Determine the [x, y] coordinate at the center of the cell enclosing the given text.  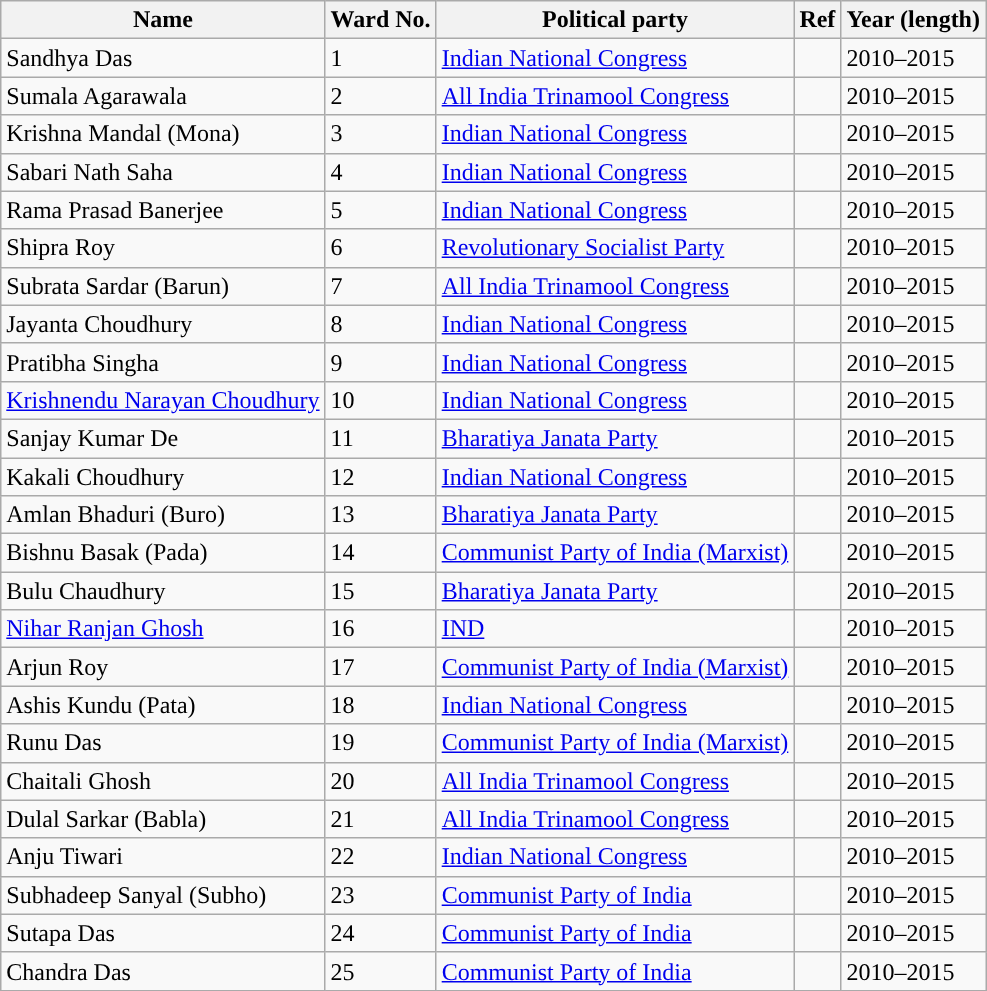
Chandra Das [163, 971]
Shipra Roy [163, 248]
1 [380, 58]
18 [380, 705]
Sumala Agarawala [163, 96]
Pratibha Singha [163, 362]
14 [380, 553]
Amlan Bhaduri (Buro) [163, 515]
25 [380, 971]
19 [380, 743]
Sandhya Das [163, 58]
Ref [818, 20]
9 [380, 362]
7 [380, 286]
13 [380, 515]
IND [615, 629]
12 [380, 477]
Anju Tiwari [163, 857]
Rama Prasad Banerjee [163, 210]
20 [380, 781]
Sanjay Kumar De [163, 438]
Dulal Sarkar (Babla) [163, 819]
Ashis Kundu (Pata) [163, 705]
24 [380, 933]
22 [380, 857]
23 [380, 895]
Sutapa Das [163, 933]
Revolutionary Socialist Party [615, 248]
10 [380, 400]
Krishnendu Narayan Choudhury [163, 400]
Bishnu Basak (Pada) [163, 553]
17 [380, 667]
Year (length) [914, 20]
Runu Das [163, 743]
11 [380, 438]
Chaitali Ghosh [163, 781]
Jayanta Choudhury [163, 324]
Bulu Chaudhury [163, 591]
Subhadeep Sanyal (Subho) [163, 895]
Political party [615, 20]
8 [380, 324]
Arjun Roy [163, 667]
Krishna Mandal (Mona) [163, 134]
6 [380, 248]
3 [380, 134]
4 [380, 172]
16 [380, 629]
Kakali Choudhury [163, 477]
Nihar Ranjan Ghosh [163, 629]
21 [380, 819]
2 [380, 96]
Sabari Nath Saha [163, 172]
Name [163, 20]
15 [380, 591]
5 [380, 210]
Subrata Sardar (Barun) [163, 286]
Ward No. [380, 20]
